Determine the [X, Y] coordinate at the center of the cell enclosing the given text.  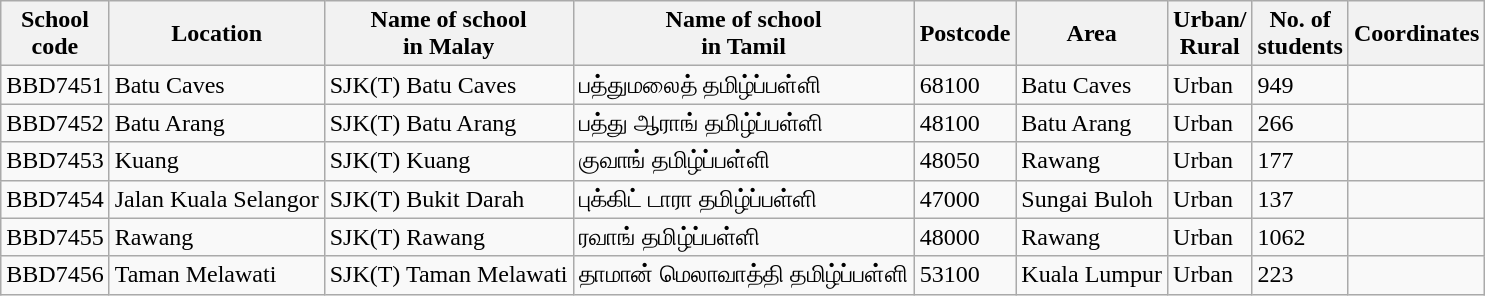
BBD7453 [55, 161]
புக்கிட் டாரா தமிழ்ப்பள்ளி [744, 199]
SJK(T) Batu Arang [448, 123]
குவாங் தமிழ்ப்பள்ளி [744, 161]
BBD7452 [55, 123]
BBD7456 [55, 275]
Postcode [965, 34]
48050 [965, 161]
Urban/Rural [1210, 34]
Area [1092, 34]
Name of schoolin Malay [448, 34]
SJK(T) Bukit Darah [448, 199]
Taman Melawati [216, 275]
BBD7454 [55, 199]
47000 [965, 199]
No. ofstudents [1300, 34]
BBD7451 [55, 85]
ரவாங் தமிழ்ப்பள்ளி [744, 237]
SJK(T) Batu Caves [448, 85]
பத்து ஆராங் தமிழ்ப்பள்ளி [744, 123]
தாமான் மெலாவாத்தி தமிழ்ப்பள்ளி [744, 275]
Kuala Lumpur [1092, 275]
1062 [1300, 237]
SJK(T) Taman Melawati [448, 275]
949 [1300, 85]
Jalan Kuala Selangor [216, 199]
53100 [965, 275]
Location [216, 34]
Sungai Buloh [1092, 199]
SJK(T) Rawang [448, 237]
266 [1300, 123]
137 [1300, 199]
48000 [965, 237]
Kuang [216, 161]
48100 [965, 123]
177 [1300, 161]
223 [1300, 275]
68100 [965, 85]
Schoolcode [55, 34]
SJK(T) Kuang [448, 161]
BBD7455 [55, 237]
Coordinates [1416, 34]
Name of schoolin Tamil [744, 34]
பத்துமலைத் தமிழ்ப்பள்ளி [744, 85]
